Capture the cell that displays the provided text and extract its [X, Y] central coordinate. 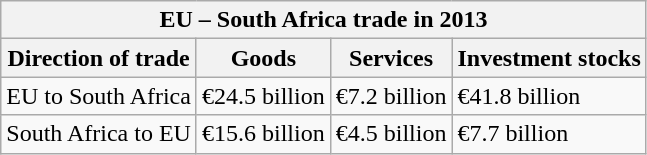
Direction of trade [99, 58]
EU – South Africa trade in 2013 [324, 20]
€15.6 billion [263, 134]
€7.7 billion [549, 134]
€7.2 billion [391, 96]
€24.5 billion [263, 96]
Services [391, 58]
Goods [263, 58]
€41.8 billion [549, 96]
Investment stocks [549, 58]
EU to South Africa [99, 96]
€4.5 billion [391, 134]
South Africa to EU [99, 134]
